Scan for the cell matching the given text and deliver its (X, Y) coordinate at center. 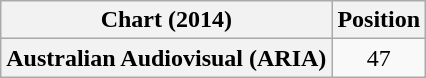
Position (379, 20)
47 (379, 58)
Australian Audiovisual (ARIA) (166, 58)
Chart (2014) (166, 20)
